Scan for the cell matching the given text and deliver its (x, y) coordinate at center. 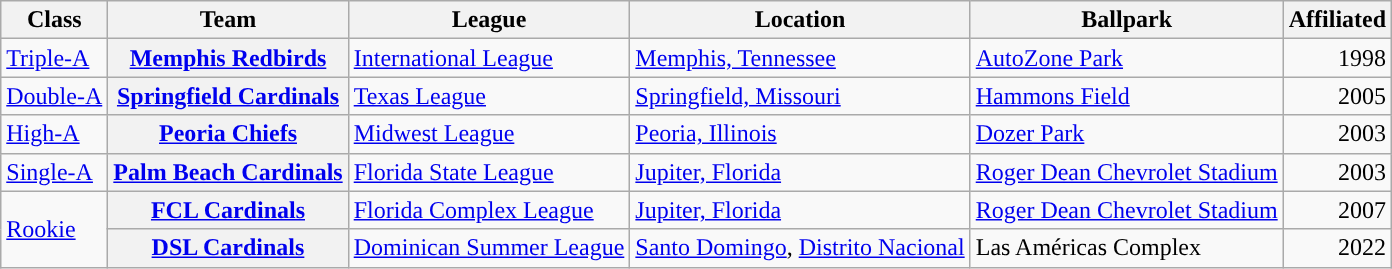
Santo Domingo, Distrito Nacional (800, 248)
Dominican Summer League (489, 248)
Memphis Redbirds (228, 58)
Single-A (54, 172)
Team (228, 20)
Memphis, Tennessee (800, 58)
Florida State League (489, 172)
Ballpark (1126, 20)
Location (800, 20)
AutoZone Park (1126, 58)
Texas League (489, 96)
2005 (1337, 96)
Peoria Chiefs (228, 134)
DSL Cardinals (228, 248)
2007 (1337, 210)
1998 (1337, 58)
FCL Cardinals (228, 210)
Midwest League (489, 134)
League (489, 20)
Hammons Field (1126, 96)
International League (489, 58)
Florida Complex League (489, 210)
Palm Beach Cardinals (228, 172)
Class (54, 20)
Triple-A (54, 58)
Las Américas Complex (1126, 248)
Springfield Cardinals (228, 96)
Springfield, Missouri (800, 96)
Dozer Park (1126, 134)
Double-A (54, 96)
High-A (54, 134)
Affiliated (1337, 20)
Rookie (54, 229)
2022 (1337, 248)
Peoria, Illinois (800, 134)
